Output the [x, y] coordinate of the center of the cell containing the given text.  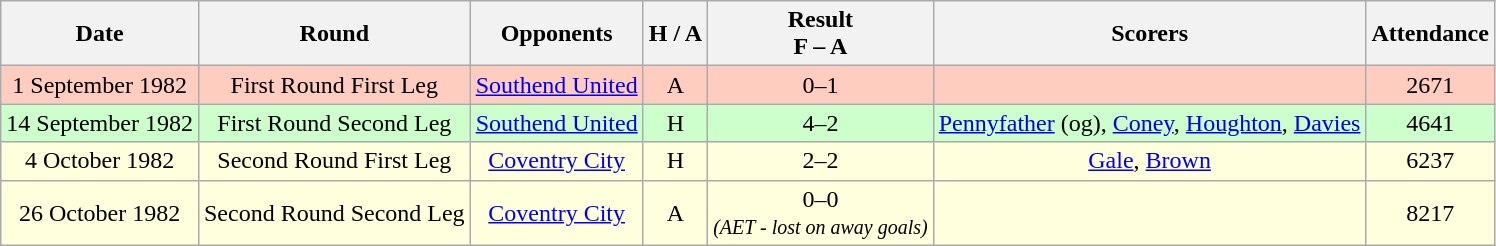
26 October 1982 [100, 212]
Pennyfather (og), Coney, Houghton, Davies [1150, 123]
Gale, Brown [1150, 161]
4641 [1430, 123]
2–2 [821, 161]
14 September 1982 [100, 123]
Round [334, 34]
ResultF – A [821, 34]
2671 [1430, 85]
First Round First Leg [334, 85]
Date [100, 34]
H / A [675, 34]
4–2 [821, 123]
0–1 [821, 85]
Second Round Second Leg [334, 212]
6237 [1430, 161]
First Round Second Leg [334, 123]
0–0 (AET - lost on away goals) [821, 212]
Second Round First Leg [334, 161]
Attendance [1430, 34]
8217 [1430, 212]
Scorers [1150, 34]
4 October 1982 [100, 161]
Opponents [556, 34]
1 September 1982 [100, 85]
